Pinpoint the cell where the given text exists, returning its (x, y) midpoint coordinate. 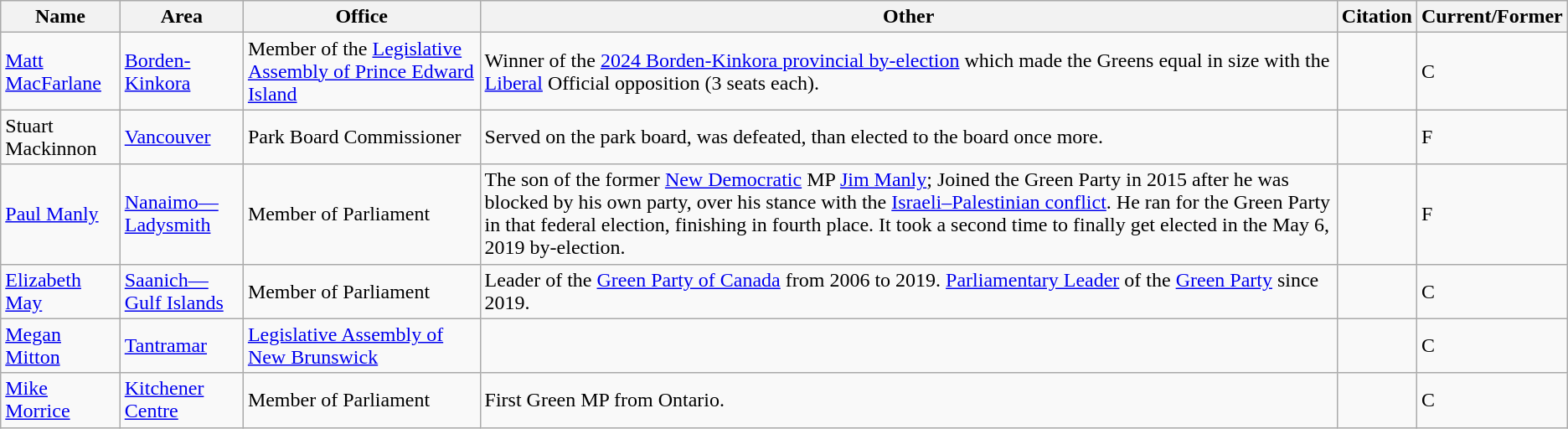
Megan Mitton (60, 345)
Office (362, 17)
Member of the Legislative Assembly of Prince Edward Island (362, 71)
Paul Manly (60, 214)
Mike Morrice (60, 401)
Matt MacFarlane (60, 71)
Current/Former (1492, 17)
Vancouver (181, 137)
Legislative Assembly of New Brunswick (362, 345)
Name (60, 17)
First Green MP from Ontario. (908, 401)
Park Board Commissioner (362, 137)
Area (181, 17)
Winner of the 2024 Borden-Kinkora provincial by-election which made the Greens equal in size with the Liberal Official opposition (3 seats each). (908, 71)
Kitchener Centre (181, 401)
Citation (1377, 17)
Saanich—Gulf Islands (181, 292)
Elizabeth May (60, 292)
Served on the park board, was defeated, than elected to the board once more. (908, 137)
Borden-Kinkora (181, 71)
Nanaimo—Ladysmith (181, 214)
Other (908, 17)
Leader of the Green Party of Canada from 2006 to 2019. Parliamentary Leader of the Green Party since 2019. (908, 292)
Tantramar (181, 345)
Stuart Mackinnon (60, 137)
